Return [X, Y] of the center of cell containing provided text 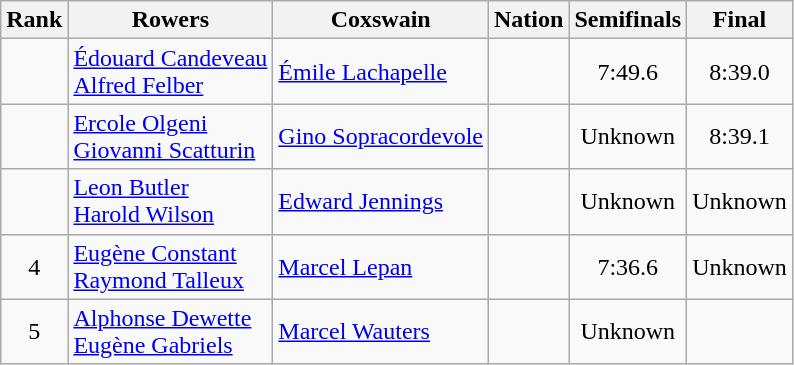
Coxswain [381, 20]
Ercole Olgeni Giovanni Scatturin [170, 136]
Marcel Wauters [381, 332]
5 [34, 332]
7:36.6 [628, 266]
Leon Butler Harold Wilson [170, 202]
8:39.0 [740, 72]
Edward Jennings [381, 202]
Édouard Candeveau Alfred Felber [170, 72]
Gino Sopracordevole [381, 136]
Eugène Constant Raymond Talleux [170, 266]
7:49.6 [628, 72]
Final [740, 20]
Nation [529, 20]
Marcel Lepan [381, 266]
4 [34, 266]
8:39.1 [740, 136]
Alphonse Dewette Eugène Gabriels [170, 332]
Émile Lachapelle [381, 72]
Rowers [170, 20]
Semifinals [628, 20]
Rank [34, 20]
